Search for the cell housing the specified text and yield its (X, Y) center coordinate. 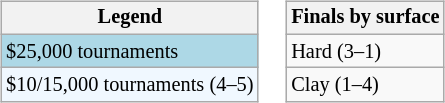
$10/15,000 tournaments (4–5) (130, 85)
Legend (130, 18)
Hard (3–1) (365, 51)
$25,000 tournaments (130, 51)
Finals by surface (365, 18)
Clay (1–4) (365, 85)
